Identify which cell holds the provided text, then report its (X, Y) central coordinate. 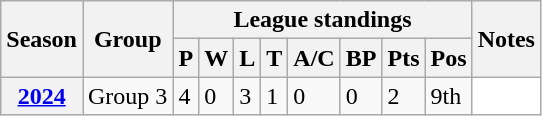
P (186, 58)
A/C (314, 58)
Pts (404, 58)
Group 3 (127, 96)
Pos (448, 58)
BP (361, 58)
League standings (322, 20)
4 (186, 96)
1 (274, 96)
L (248, 58)
9th (448, 96)
Group (127, 39)
2024 (42, 96)
T (274, 58)
3 (248, 96)
W (216, 58)
2 (404, 96)
Notes (506, 39)
Season (42, 39)
